Identify which cell holds the provided text, then report its (x, y) central coordinate. 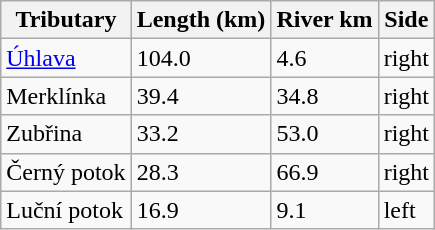
33.2 (201, 134)
34.8 (324, 96)
9.1 (324, 210)
Úhlava (66, 58)
39.4 (201, 96)
66.9 (324, 172)
53.0 (324, 134)
Side (406, 20)
104.0 (201, 58)
Merklínka (66, 96)
28.3 (201, 172)
Tributary (66, 20)
left (406, 210)
4.6 (324, 58)
River km (324, 20)
Luční potok (66, 210)
Zubřina (66, 134)
16.9 (201, 210)
Černý potok (66, 172)
Length (km) (201, 20)
